Identify which cell holds the provided text, then report its [x, y] central coordinate. 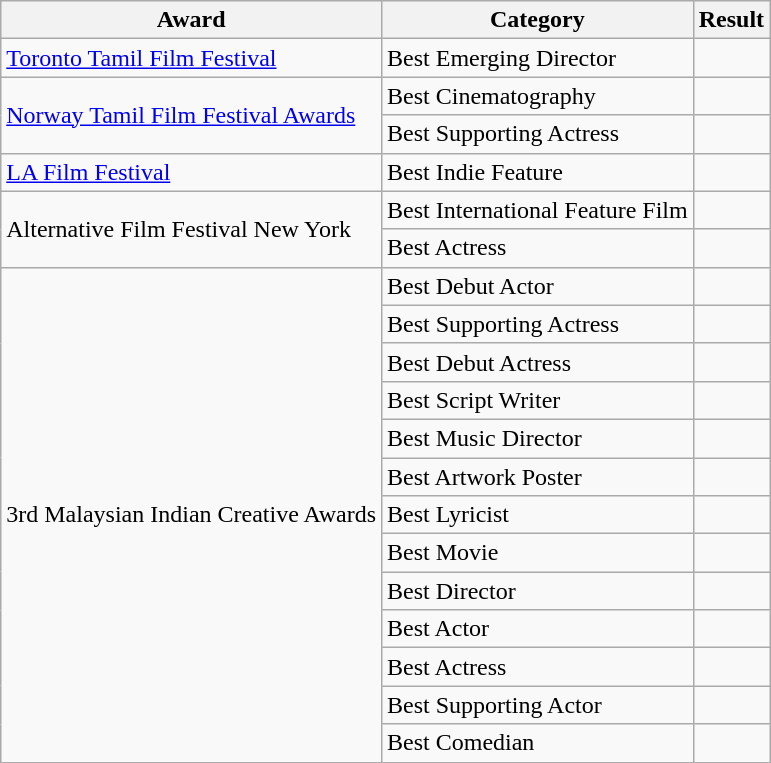
Best Lyricist [538, 515]
Best Music Director [538, 438]
Best Supporting Actor [538, 705]
Best Artwork Poster [538, 477]
Toronto Tamil Film Festival [192, 58]
Best International Feature Film [538, 210]
Norway Tamil Film Festival Awards [192, 115]
Best Movie [538, 553]
Alternative Film Festival New York [192, 229]
Best Indie Feature [538, 172]
Best Director [538, 591]
Category [538, 20]
Best Script Writer [538, 400]
Best Cinematography [538, 96]
LA Film Festival [192, 172]
Result [731, 20]
Best Emerging Director [538, 58]
Best Comedian [538, 743]
Award [192, 20]
Best Debut Actress [538, 362]
Best Actor [538, 629]
Best Debut Actor [538, 286]
3rd Malaysian Indian Creative Awards [192, 514]
